Locate the cell with the specified text and output its (x, y) center coordinate. 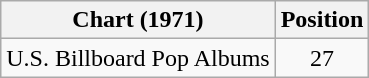
Position (322, 20)
Chart (1971) (138, 20)
27 (322, 58)
U.S. Billboard Pop Albums (138, 58)
